Detect which cell encompasses the target text, then output its (x, y) center coordinate. 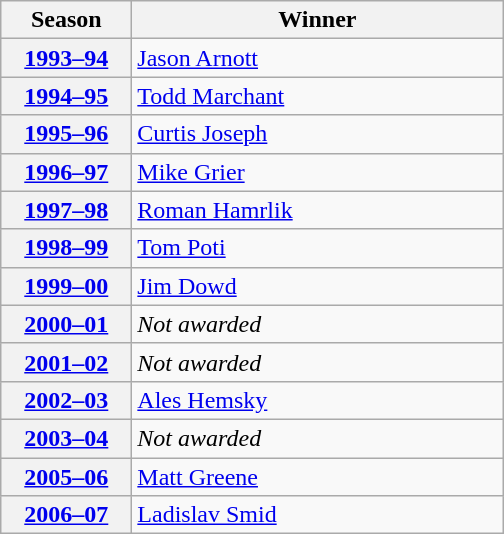
Jason Arnott (318, 58)
Mike Grier (318, 172)
Ales Hemsky (318, 400)
Jim Dowd (318, 286)
Matt Greene (318, 477)
1995–96 (66, 134)
1993–94 (66, 58)
2003–04 (66, 438)
2002–03 (66, 400)
2005–06 (66, 477)
1998–99 (66, 248)
2001–02 (66, 362)
Curtis Joseph (318, 134)
Winner (318, 20)
Tom Poti (318, 248)
1997–98 (66, 210)
1999–00 (66, 286)
Season (66, 20)
1994–95 (66, 96)
2006–07 (66, 515)
2000–01 (66, 324)
Roman Hamrlik (318, 210)
Ladislav Smid (318, 515)
Todd Marchant (318, 96)
1996–97 (66, 172)
